From the cell containing the given text, extract its center point as (x, y) coordinate. 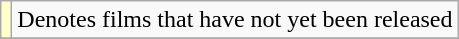
Denotes films that have not yet been released (235, 20)
